Search for the cell housing the specified text and yield its [X, Y] center coordinate. 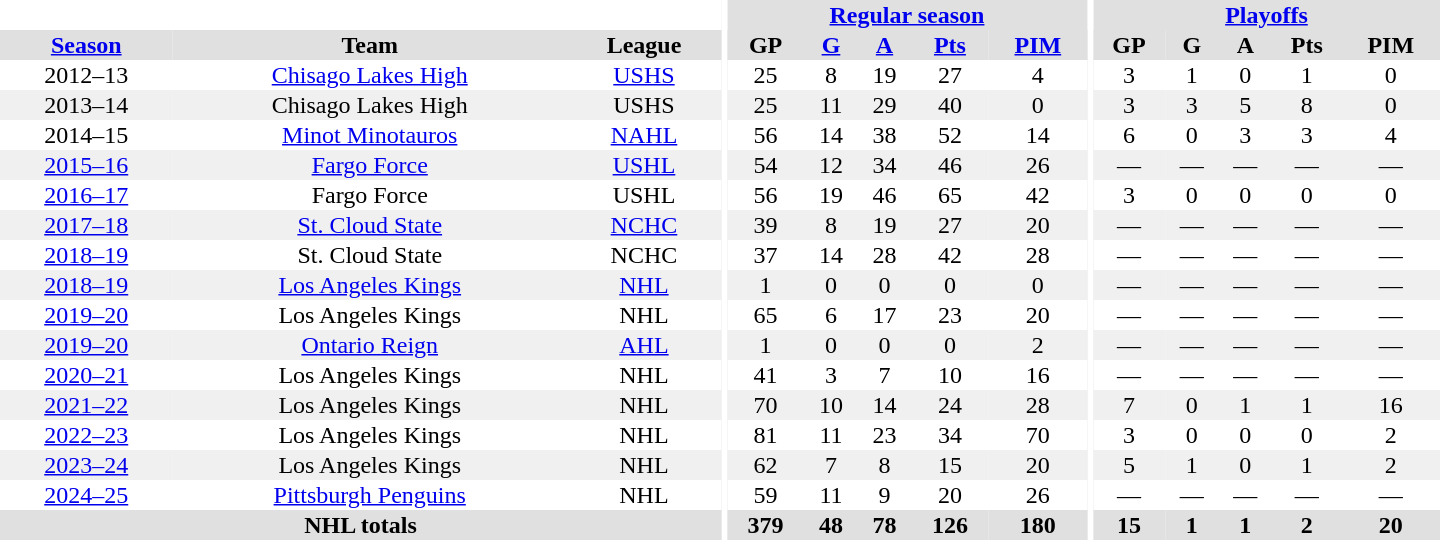
Pittsburgh Penguins [369, 495]
62 [766, 465]
17 [885, 315]
2022–23 [86, 435]
37 [766, 255]
29 [885, 105]
39 [766, 225]
41 [766, 375]
78 [885, 525]
81 [766, 435]
2014–15 [86, 135]
38 [885, 135]
9 [885, 495]
League [644, 45]
AHL [644, 345]
2016–17 [86, 195]
2024–25 [86, 495]
2015–16 [86, 165]
379 [766, 525]
Regular season [907, 15]
Minot Minotauros [369, 135]
Ontario Reign [369, 345]
2013–14 [86, 105]
NAHL [644, 135]
24 [950, 405]
180 [1038, 525]
54 [766, 165]
2012–13 [86, 75]
2023–24 [86, 465]
2020–21 [86, 375]
52 [950, 135]
2021–22 [86, 405]
48 [831, 525]
126 [950, 525]
12 [831, 165]
Team [369, 45]
Playoffs [1266, 15]
2017–18 [86, 225]
NHL totals [360, 525]
59 [766, 495]
40 [950, 105]
Season [86, 45]
